Locate the cell with the specified text and output its [X, Y] center coordinate. 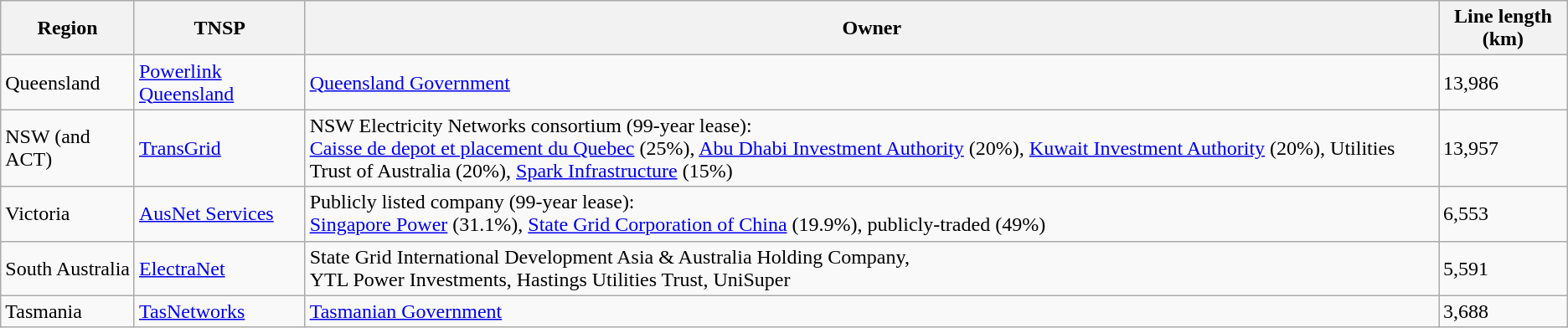
State Grid International Development Asia & Australia Holding Company, YTL Power Investments, Hastings Utilities Trust, UniSuper [871, 268]
TransGrid [219, 148]
Region [68, 28]
6,553 [1504, 214]
Tasmania [68, 311]
Line length (km) [1504, 28]
ElectraNet [219, 268]
5,591 [1504, 268]
Owner [871, 28]
NSW (and ACT) [68, 148]
Victoria [68, 214]
Powerlink Queensland [219, 82]
Tasmanian Government [871, 311]
TasNetworks [219, 311]
Queensland [68, 82]
TNSP [219, 28]
Publicly listed company (99-year lease): Singapore Power (31.1%), State Grid Corporation of China (19.9%), publicly-traded (49%) [871, 214]
3,688 [1504, 311]
South Australia [68, 268]
13,986 [1504, 82]
13,957 [1504, 148]
Queensland Government [871, 82]
AusNet Services [219, 214]
